Determine the [X, Y] coordinate at the center of the cell enclosing the given text.  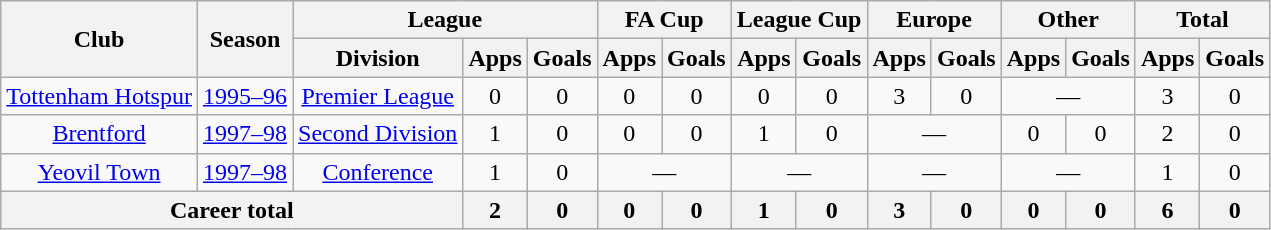
6 [1167, 210]
League [444, 20]
Yeovil Town [100, 172]
League Cup [799, 20]
Club [100, 39]
Other [1068, 20]
Tottenham Hotspur [100, 96]
Europe [934, 20]
Total [1202, 20]
1995–96 [244, 96]
Conference [377, 172]
FA Cup [664, 20]
Premier League [377, 96]
Second Division [377, 134]
Brentford [100, 134]
Division [377, 58]
Season [244, 39]
Career total [232, 210]
